Search for the cell housing the specified text and yield its (x, y) center coordinate. 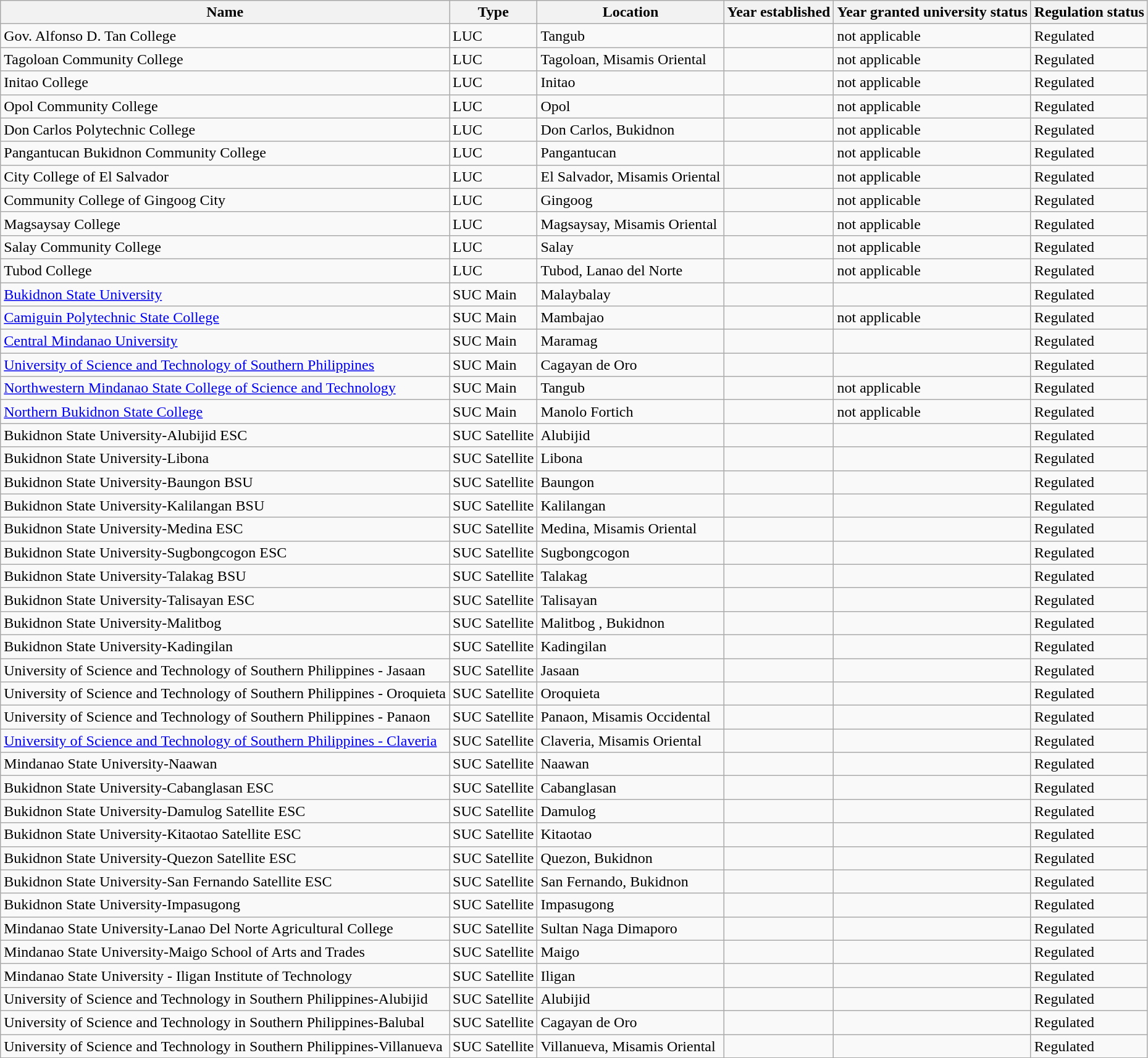
University of Science and Technology of Southern Philippines - Oroquieta (225, 694)
Tagoloan Community College (225, 59)
Magsaysay, Misamis Oriental (631, 223)
Oroquieta (631, 694)
Tubod, Lanao del Norte (631, 270)
Bukidnon State University-Kalilangan BSU (225, 506)
Community College of Gingoog City (225, 200)
Mindanao State University - Iligan Institute of Technology (225, 975)
Initao College (225, 83)
Quezon, Bukidnon (631, 858)
Talisayan (631, 599)
University of Science and Technology in Southern Philippines-Alubijid (225, 999)
Bukidnon State University-San Fernando Satellite ESC (225, 881)
Kadingilan (631, 646)
Bukidnon State University-Alubijid ESC (225, 435)
Impasugong (631, 905)
Malaybalay (631, 294)
Panaon, Misamis Occidental (631, 717)
Mambajao (631, 318)
Year granted university status (932, 12)
San Fernando, Bukidnon (631, 881)
Magsaysay College (225, 223)
University of Science and Technology of Southern Philippines - Panaon (225, 717)
Talakag (631, 576)
Opol Community College (225, 106)
Bukidnon State University-Talakag BSU (225, 576)
Sultan Naga Dimaporo (631, 928)
Sugbongcogon (631, 552)
University of Science and Technology of Southern Philippines - Claveria (225, 741)
Salay (631, 247)
Bukidnon State University-Cabanglasan ESC (225, 788)
Cabanglasan (631, 788)
City College of El Salvador (225, 177)
Pangantucan (631, 153)
Maigo (631, 952)
Malitbog , Bukidnon (631, 623)
Baungon (631, 482)
University of Science and Technology in Southern Philippines-Villanueva (225, 1046)
Bukidnon State University-Kadingilan (225, 646)
Manolo Fortich (631, 412)
Kitaotao (631, 835)
Naawan (631, 764)
Name (225, 12)
Mindanao State University-Maigo School of Arts and Trades (225, 952)
Bukidnon State University-Impasugong (225, 905)
Don Carlos, Bukidnon (631, 130)
Bukidnon State University-Quezon Satellite ESC (225, 858)
Bukidnon State University-Sugbongcogon ESC (225, 552)
Bukidnon State University-Medina ESC (225, 529)
Bukidnon State University-Baungon BSU (225, 482)
Tubod College (225, 270)
Damulog (631, 811)
Bukidnon State University-Libona (225, 459)
Mindanao State University-Naawan (225, 764)
Northwestern Mindanao State College of Science and Technology (225, 388)
Camiguin Polytechnic State College (225, 318)
Gingoog (631, 200)
Bukidnon State University-Malitbog (225, 623)
Claveria, Misamis Oriental (631, 741)
Salay Community College (225, 247)
Initao (631, 83)
University of Science and Technology in Southern Philippines-Balubal (225, 1022)
Year established (779, 12)
Northern Bukidnon State College (225, 412)
Libona (631, 459)
Bukidnon State University (225, 294)
El Salvador, Misamis Oriental (631, 177)
Bukidnon State University-Talisayan ESC (225, 599)
Tagoloan, Misamis Oriental (631, 59)
University of Science and Technology of Southern Philippines - Jasaan (225, 670)
Kalilangan (631, 506)
Opol (631, 106)
Medina, Misamis Oriental (631, 529)
Central Mindanao University (225, 341)
Location (631, 12)
Jasaan (631, 670)
Mindanao State University-Lanao Del Norte Agricultural College (225, 928)
Pangantucan Bukidnon Community College (225, 153)
Type (493, 12)
Gov. Alfonso D. Tan College (225, 36)
Maramag (631, 341)
Iligan (631, 975)
Bukidnon State University-Kitaotao Satellite ESC (225, 835)
Villanueva, Misamis Oriental (631, 1046)
Regulation status (1089, 12)
University of Science and Technology of Southern Philippines (225, 365)
Don Carlos Polytechnic College (225, 130)
Bukidnon State University-Damulog Satellite ESC (225, 811)
